Capture the cell that displays the provided text and extract its [x, y] central coordinate. 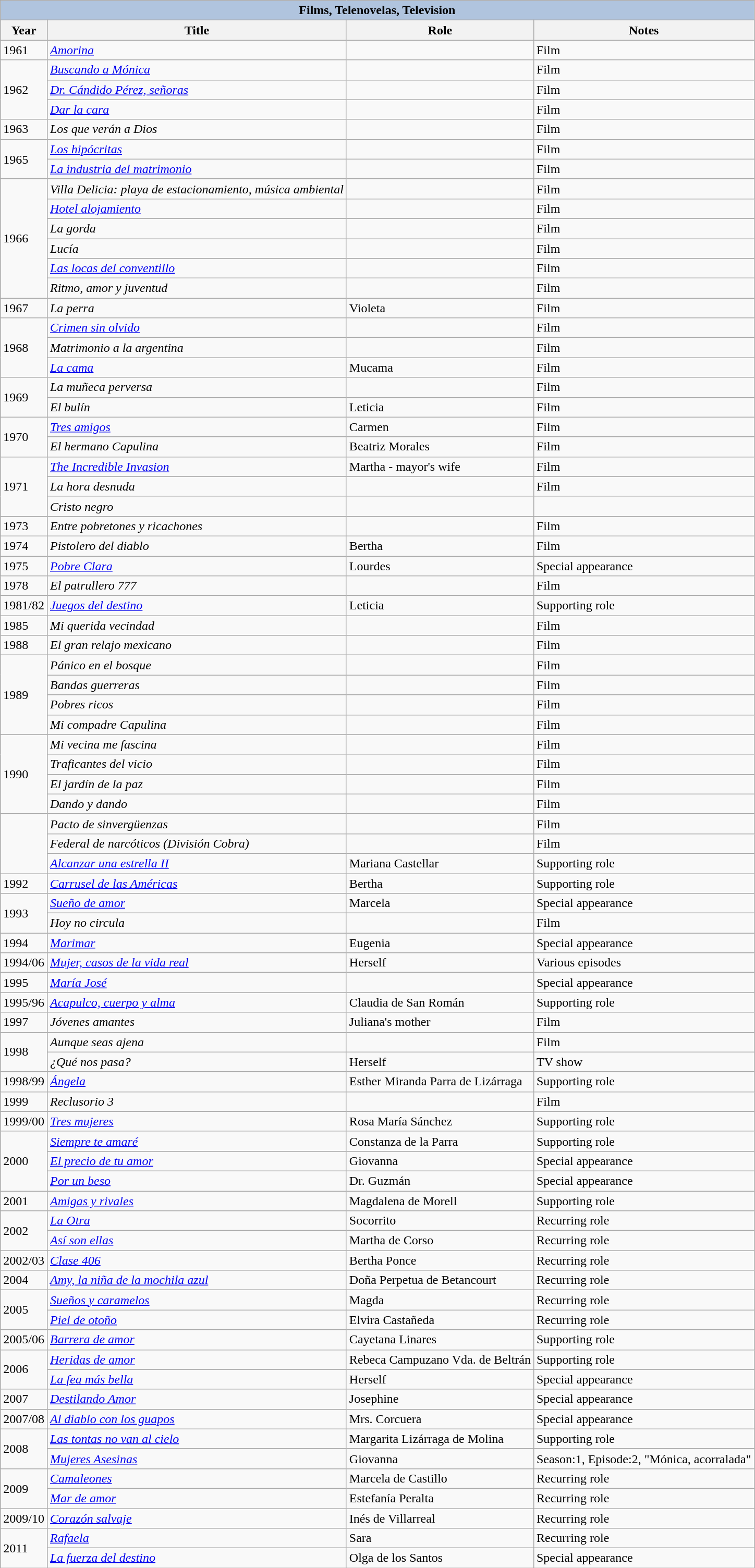
Cristo negro [197, 506]
Barrera de amor [197, 1340]
Camaleones [197, 1478]
2004 [24, 1280]
Villa Delicia: playa de estacionamiento, música ambiental [197, 189]
Matrimonio a la argentina [197, 348]
Sueños y caramelos [197, 1300]
1968 [24, 348]
Elvira Castañeda [440, 1320]
Las tontas no van al cielo [197, 1439]
2005/06 [24, 1340]
1973 [24, 526]
Bandas guerreras [197, 685]
El bulín [197, 407]
Amy, la niña de la mochila azul [197, 1280]
1970 [24, 437]
1988 [24, 645]
1989 [24, 695]
Martha de Corso [440, 1241]
Mrs. Corcuera [440, 1419]
Magdalena de Morell [440, 1200]
Mar de amor [197, 1498]
El precio de tu amor [197, 1161]
2002 [24, 1231]
Martha - mayor's wife [440, 467]
Los hipócritas [197, 149]
Ángela [197, 1082]
Beatriz Morales [440, 447]
Así son ellas [197, 1241]
Bertha Ponce [440, 1260]
Mujeres Asesinas [197, 1459]
1995 [24, 983]
Lourdes [440, 566]
Pánico en el bosque [197, 665]
La gorda [197, 228]
1974 [24, 546]
Marimar [197, 943]
Dando y dando [197, 804]
Constanza de la Parra [440, 1141]
Juegos del destino [197, 606]
1994 [24, 943]
La cama [197, 367]
1999/00 [24, 1121]
Sara [440, 1538]
1993 [24, 913]
Siempre te amaré [197, 1141]
1975 [24, 566]
Clase 406 [197, 1260]
Carrusel de las Américas [197, 884]
Al diablo con los guapos [197, 1419]
Acapulco, cuerpo y alma [197, 1002]
Jóvenes amantes [197, 1022]
Various episodes [643, 963]
El hermano Capulina [197, 447]
Josephine [440, 1399]
La fea más bella [197, 1379]
Carmen [440, 427]
La fuerza del destino [197, 1558]
1969 [24, 397]
Alcanzar una estrella II [197, 863]
Marcela de Castillo [440, 1478]
2007/08 [24, 1419]
1963 [24, 129]
The Incredible Invasion [197, 467]
Olga de los Santos [440, 1558]
Mi vecina me fascina [197, 744]
2009 [24, 1488]
Marcela [440, 903]
Corazón salvaje [197, 1518]
1962 [24, 90]
Juliana's mother [440, 1022]
Rebeca Campuzano Vda. de Beltrán [440, 1359]
Dr. Guzmán [440, 1181]
Estefanía Peralta [440, 1498]
1985 [24, 626]
Pobre Clara [197, 566]
Las locas del conventillo [197, 268]
2008 [24, 1449]
Socorrito [440, 1221]
1981/82 [24, 606]
Mucama [440, 367]
Esther Miranda Parra de Lizárraga [440, 1082]
Eugenia [440, 943]
2005 [24, 1310]
1995/96 [24, 1002]
Lucía [197, 249]
Reclusorio 3 [197, 1101]
2011 [24, 1548]
Hoy no circula [197, 923]
Mi querida vecindad [197, 626]
Year [24, 30]
Films, Telenovelas, Television [377, 10]
¿Qué nos pasa? [197, 1062]
2001 [24, 1200]
La industria del matrimonio [197, 169]
Pobres ricos [197, 705]
Mujer, casos de la vida real [197, 963]
Mariana Castellar [440, 863]
Hotel alojamiento [197, 209]
Doña Perpetua de Betancourt [440, 1280]
2007 [24, 1399]
1999 [24, 1101]
El jardín de la paz [197, 784]
Ritmo, amor y juventud [197, 288]
Pistolero del diablo [197, 546]
Title [197, 30]
Tres amigos [197, 427]
Los que verán a Dios [197, 129]
Buscando a Mónica [197, 70]
La Otra [197, 1221]
1998/99 [24, 1082]
1961 [24, 50]
La muñeca perversa [197, 387]
Rafaela [197, 1538]
1978 [24, 586]
Por un beso [197, 1181]
Amigas y rivales [197, 1200]
2002/03 [24, 1260]
Notes [643, 30]
Mi compadre Capulina [197, 725]
1994/06 [24, 963]
La hora desnuda [197, 486]
1967 [24, 308]
Sueño de amor [197, 903]
María José [197, 983]
Amorina [197, 50]
Tres mujeres [197, 1121]
1997 [24, 1022]
Piel de otoño [197, 1320]
Violeta [440, 308]
1990 [24, 774]
2006 [24, 1369]
Inés de Villarreal [440, 1518]
Claudia de San Román [440, 1002]
1992 [24, 884]
Heridas de amor [197, 1359]
Cayetana Linares [440, 1340]
1971 [24, 486]
1966 [24, 238]
1998 [24, 1052]
Season:1, Episode:2, "Mónica, acorralada" [643, 1459]
Margarita Lizárraga de Molina [440, 1439]
Role [440, 30]
La perra [197, 308]
Entre pobretones y ricachones [197, 526]
Dar la cara [197, 109]
Federal de narcóticos (División Cobra) [197, 843]
Pacto de sinvergüenzas [197, 824]
Destilando Amor [197, 1399]
Dr. Cándido Pérez, señoras [197, 90]
2009/10 [24, 1518]
TV show [643, 1062]
Crimen sin olvido [197, 328]
Aunque seas ajena [197, 1042]
1965 [24, 159]
El gran relajo mexicano [197, 645]
Traficantes del vicio [197, 764]
Rosa María Sánchez [440, 1121]
2000 [24, 1161]
Magda [440, 1300]
El patrullero 777 [197, 586]
